Pinpoint the cell where the given text exists, returning its [X, Y] midpoint coordinate. 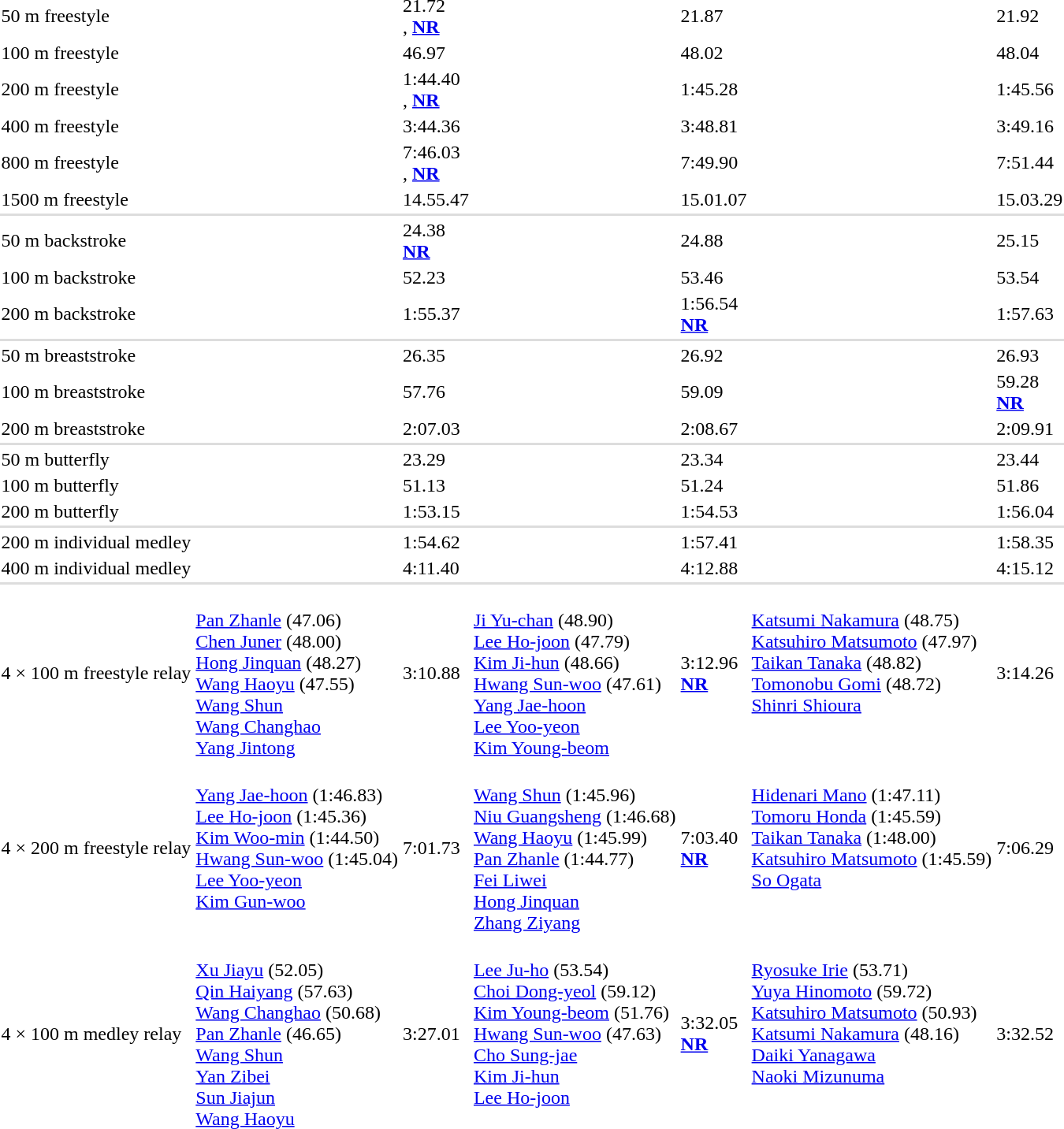
Pan Zhanle (47.06)Chen Juner (48.00)Hong Jinquan (48.27)Wang Haoyu (47.55)Wang ShunWang ChanghaoYang Jintong [297, 673]
51.24 [714, 485]
59.09 [714, 392]
1:45.28 [714, 90]
3:12.96NR [714, 673]
15.01.07 [714, 199]
51.13 [435, 485]
26.92 [714, 355]
Ji Yu-chan (48.90)Lee Ho-joon (47.79)Kim Ji-hun (48.66)Hwang Sun-woo (47.61)Yang Jae-hoonLee Yoo-yeonKim Young-beom [575, 673]
2:09.91 [1029, 429]
14.55.47 [435, 199]
1:57.63 [1029, 314]
53.54 [1029, 277]
4 × 100 m freestyle relay [96, 673]
52.23 [435, 277]
46.97 [435, 53]
3:48.81 [714, 126]
3:14.26 [1029, 673]
1:55.37 [435, 314]
200 m breaststroke [96, 429]
200 m freestyle [96, 90]
53.46 [714, 277]
1:53.15 [435, 511]
200 m backstroke [96, 314]
25.15 [1029, 241]
3:49.16 [1029, 126]
100 m freestyle [96, 53]
100 m breaststroke [96, 392]
1:58.35 [1029, 542]
400 m freestyle [96, 126]
3:10.88 [435, 673]
59.28NR [1029, 392]
1:57.41 [714, 542]
200 m butterfly [96, 511]
200 m individual medley [96, 542]
4:15.12 [1029, 568]
48.04 [1029, 53]
50 m backstroke [96, 241]
2:07.03 [435, 429]
7:46.03, NR [435, 162]
23.34 [714, 459]
7:06.29 [1029, 848]
23.29 [435, 459]
Hidenari Mano (1:47.11)Tomoru Honda (1:45.59)Taikan Tanaka (1:48.00)Katsuhiro Matsumoto (1:45.59)So Ogata [872, 848]
57.76 [435, 392]
7:51.44 [1029, 162]
15.03.29 [1029, 199]
1:54.53 [714, 511]
24.38NR [435, 241]
50 m butterfly [96, 459]
3:44.36 [435, 126]
1:56.54NR [714, 314]
400 m individual medley [96, 568]
1:56.04 [1029, 511]
Katsumi Nakamura (48.75)Katsuhiro Matsumoto (47.97)Taikan Tanaka (48.82)Tomonobu Gomi (48.72)Shinri Shioura [872, 673]
1:54.62 [435, 542]
Yang Jae-hoon (1:46.83)Lee Ho-joon (1:45.36)Kim Woo-min (1:44.50)Hwang Sun-woo (1:45.04)Lee Yoo-yeonKim Gun-woo [297, 848]
50 m breaststroke [96, 355]
1:44.40, NR [435, 90]
100 m butterfly [96, 485]
26.35 [435, 355]
26.93 [1029, 355]
24.88 [714, 241]
7:03.40NR [714, 848]
7:01.73 [435, 848]
100 m backstroke [96, 277]
4 × 200 m freestyle relay [96, 848]
51.86 [1029, 485]
4:11.40 [435, 568]
1:45.56 [1029, 90]
48.02 [714, 53]
4:12.88 [714, 568]
7:49.90 [714, 162]
2:08.67 [714, 429]
23.44 [1029, 459]
1500 m freestyle [96, 199]
800 m freestyle [96, 162]
Wang Shun (1:45.96)Niu Guangsheng (1:46.68)Wang Haoyu (1:45.99)Pan Zhanle (1:44.77)Fei LiweiHong JinquanZhang Ziyang [575, 848]
